From the cell containing the given text, extract its center point as (X, Y) coordinate. 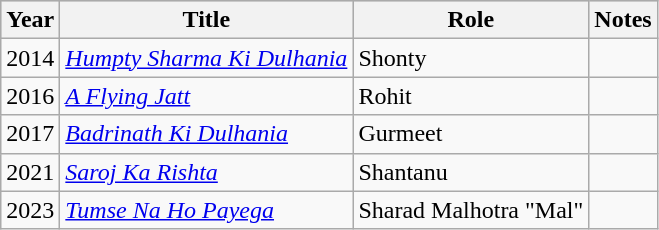
Shonty (471, 58)
Badrinath Ki Dulhania (206, 134)
Tumse Na Ho Payega (206, 210)
2016 (30, 96)
Gurmeet (471, 134)
2014 (30, 58)
Humpty Sharma Ki Dulhania (206, 58)
Rohit (471, 96)
Sharad Malhotra "Mal" (471, 210)
Saroj Ka Rishta (206, 172)
Role (471, 20)
Notes (623, 20)
Title (206, 20)
A Flying Jatt (206, 96)
2017 (30, 134)
Year (30, 20)
2023 (30, 210)
Shantanu (471, 172)
2021 (30, 172)
